Determine the (x, y) coordinate at the center of the cell enclosing the given text.  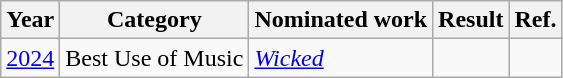
2024 (30, 58)
Year (30, 20)
Wicked (341, 58)
Result (471, 20)
Category (154, 20)
Ref. (536, 20)
Best Use of Music (154, 58)
Nominated work (341, 20)
